Scan for the cell matching the given text and deliver its (x, y) coordinate at center. 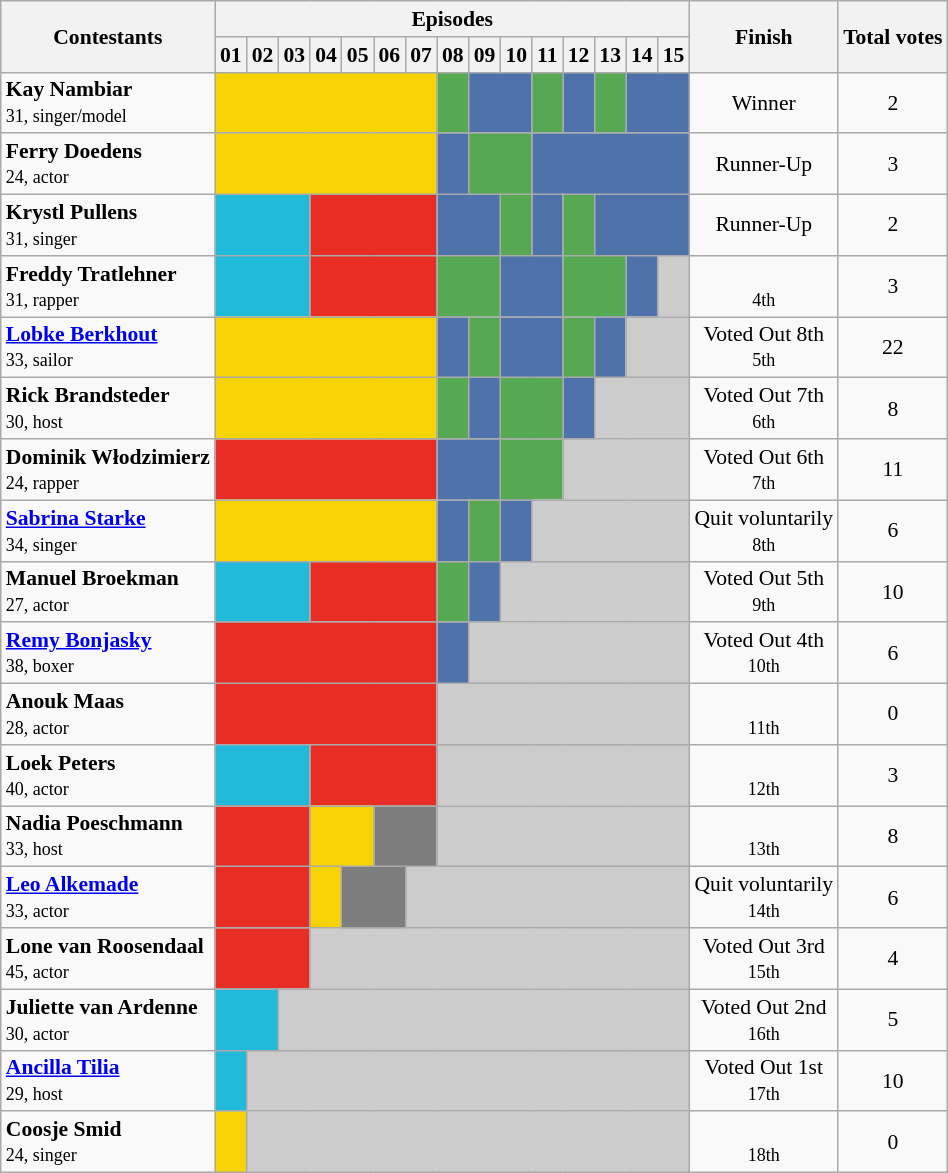
Nadia Poeschmann33, host (108, 836)
Sabrina Starke34, singer (108, 530)
01 (231, 55)
14 (642, 55)
Coosje Smid24, singer (108, 1142)
Voted Out 1st17th (764, 1080)
Leo Alkemade33, actor (108, 898)
Loek Peters40, actor (108, 776)
Voted Out 7th6th (764, 408)
09 (485, 55)
07 (421, 55)
Dominik Włodzimierz24, rapper (108, 470)
08 (453, 55)
11th (764, 714)
Freddy Tratlehner31, rapper (108, 286)
Voted Out 8th5th (764, 348)
Voted Out 3rd15th (764, 958)
13 (610, 55)
Quit voluntarily14th (764, 898)
Episodes (452, 19)
06 (390, 55)
Kay Nambiar31, singer/model (108, 102)
5 (892, 1020)
Lone van Roosendaal45, actor (108, 958)
03 (294, 55)
Contestants (108, 36)
12 (579, 55)
Manuel Broekman27, actor (108, 592)
22 (892, 348)
18th (764, 1142)
Juliette van Ardenne30, actor (108, 1020)
Rick Brandsteder30, host (108, 408)
4th (764, 286)
12th (764, 776)
4 (892, 958)
Quit voluntarily8th (764, 530)
13th (764, 836)
Krystl Pullens31, singer (108, 226)
05 (358, 55)
Anouk Maas28, actor (108, 714)
15 (674, 55)
04 (326, 55)
Voted Out 2nd16th (764, 1020)
02 (263, 55)
Winner (764, 102)
Total votes (892, 36)
Ferry Doedens24, actor (108, 164)
Lobke Berkhout33, sailor (108, 348)
Voted Out 4th10th (764, 654)
Voted Out 5th9th (764, 592)
Voted Out 6th7th (764, 470)
Finish (764, 36)
Remy Bonjasky38, boxer (108, 654)
Ancilla Tilia29, host (108, 1080)
